Output the (X, Y) coordinate of the center of the cell containing the given text.  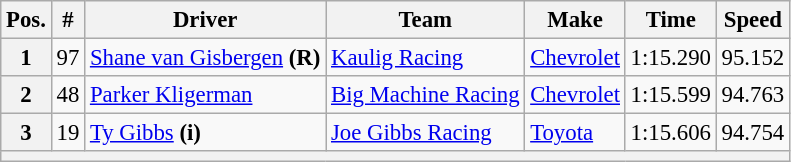
Parker Kligerman (206, 95)
Time (670, 20)
Shane van Gisbergen (R) (206, 58)
1 (26, 58)
Kaulig Racing (426, 58)
1:15.290 (670, 58)
94.754 (752, 133)
19 (68, 133)
3 (26, 133)
2 (26, 95)
Make (575, 20)
Big Machine Racing (426, 95)
1:15.606 (670, 133)
97 (68, 58)
Driver (206, 20)
Ty Gibbs (i) (206, 133)
# (68, 20)
Team (426, 20)
Speed (752, 20)
95.152 (752, 58)
48 (68, 95)
Pos. (26, 20)
1:15.599 (670, 95)
94.763 (752, 95)
Toyota (575, 133)
Joe Gibbs Racing (426, 133)
